Provide the (X, Y) coordinate of the cell's center where the given text is located.  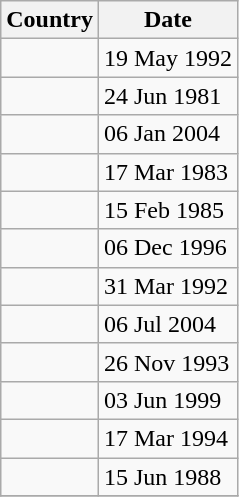
15 Feb 1985 (168, 210)
31 Mar 1992 (168, 286)
15 Jun 1988 (168, 477)
Country (50, 20)
06 Dec 1996 (168, 248)
Date (168, 20)
06 Jul 2004 (168, 324)
06 Jan 2004 (168, 134)
17 Mar 1994 (168, 438)
03 Jun 1999 (168, 400)
19 May 1992 (168, 58)
17 Mar 1983 (168, 172)
26 Nov 1993 (168, 362)
24 Jun 1981 (168, 96)
